For the text-containing cell, return its midpoint in (x, y) coordinate format. 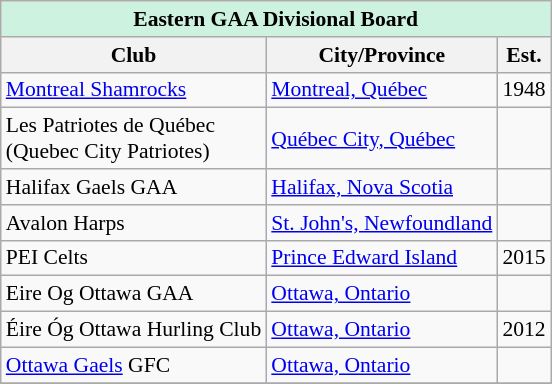
Ottawa Gaels GFC (134, 365)
St. John's, Newfoundland (382, 223)
Avalon Harps (134, 223)
PEI Celts (134, 258)
1948 (524, 90)
Club (134, 55)
2012 (524, 330)
Québec City, Québec (382, 138)
Montreal, Québec (382, 90)
City/Province (382, 55)
Éire Óg Ottawa Hurling Club (134, 330)
Halifax, Nova Scotia (382, 187)
Montreal Shamrocks (134, 90)
Eastern GAA Divisional Board (276, 19)
Les Patriotes de Québec(Quebec City Patriotes) (134, 138)
Eire Og Ottawa GAA (134, 294)
Prince Edward Island (382, 258)
Est. (524, 55)
2015 (524, 258)
Halifax Gaels GAA (134, 187)
